Return [x, y] of the center of cell containing provided text 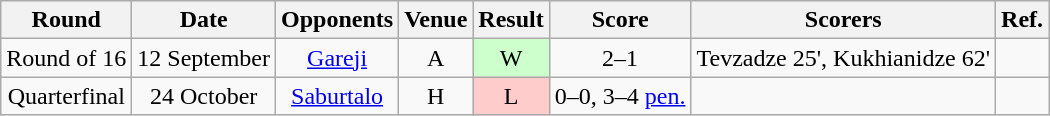
Scorers [844, 20]
Round [66, 20]
Result [511, 20]
W [511, 58]
12 September [204, 58]
2–1 [620, 58]
A [436, 58]
24 October [204, 96]
Score [620, 20]
Opponents [338, 20]
Ref. [1022, 20]
Tevzadze 25', Kukhianidze 62' [844, 58]
L [511, 96]
Saburtalo [338, 96]
Quarterfinal [66, 96]
Date [204, 20]
Round of 16 [66, 58]
Gareji [338, 58]
Venue [436, 20]
0–0, 3–4 pen. [620, 96]
H [436, 96]
